From the cell containing the given text, extract its center point as [x, y] coordinate. 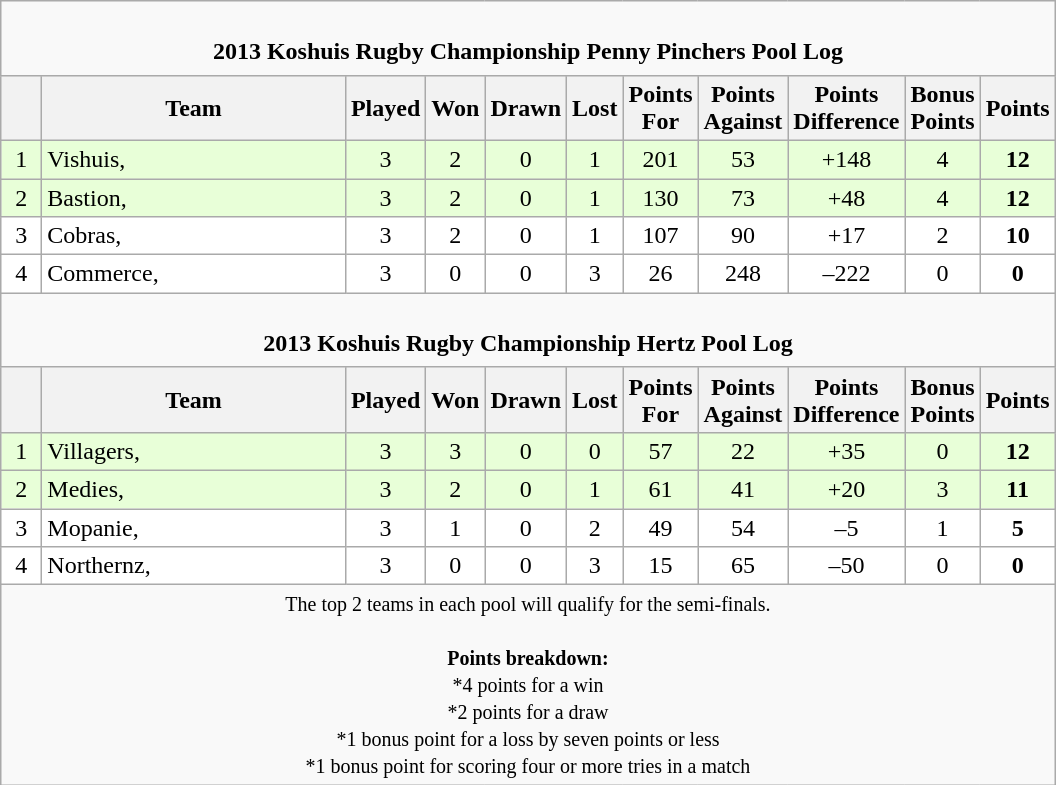
201 [660, 159]
65 [743, 566]
+48 [846, 197]
11 [1018, 489]
73 [743, 197]
90 [743, 236]
107 [660, 236]
54 [743, 527]
–50 [846, 566]
22 [743, 451]
Vishuis, [194, 159]
41 [743, 489]
5 [1018, 527]
57 [660, 451]
Northernz, [194, 566]
+35 [846, 451]
10 [1018, 236]
61 [660, 489]
Medies, [194, 489]
Mopanie, [194, 527]
Commerce, [194, 274]
53 [743, 159]
15 [660, 566]
+20 [846, 489]
+148 [846, 159]
+17 [846, 236]
49 [660, 527]
–5 [846, 527]
Villagers, [194, 451]
130 [660, 197]
Bastion, [194, 197]
Cobras, [194, 236]
26 [660, 274]
–222 [846, 274]
248 [743, 274]
